Return [X, Y] of the center of cell containing provided text 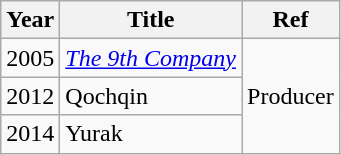
Producer [291, 96]
2014 [30, 134]
2012 [30, 96]
Ref [291, 20]
Title [151, 20]
Qochqin [151, 96]
Yurak [151, 134]
2005 [30, 58]
Year [30, 20]
The 9th Company [151, 58]
